Scan for the cell matching the given text and deliver its (X, Y) coordinate at center. 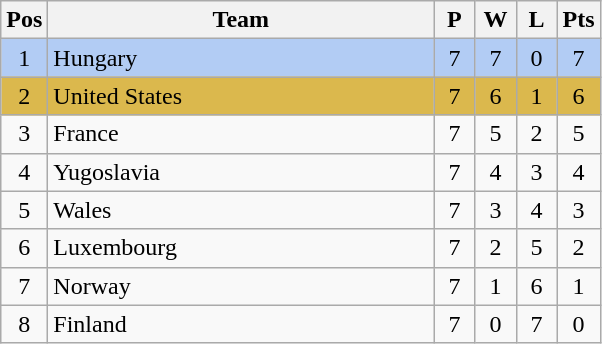
Team (241, 20)
W (496, 20)
Luxembourg (241, 248)
L (536, 20)
Hungary (241, 58)
Pos (24, 20)
United States (241, 96)
Finland (241, 324)
Pts (578, 20)
Yugoslavia (241, 172)
8 (24, 324)
Wales (241, 210)
Norway (241, 286)
France (241, 134)
P (454, 20)
